Return the (X, Y) coordinate for the center point of the cell that contains the specified text.  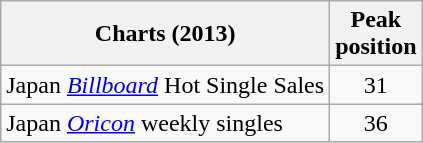
Japan Billboard Hot Single Sales (166, 85)
31 (376, 85)
Peakposition (376, 34)
Charts (2013) (166, 34)
Japan Oricon weekly singles (166, 123)
36 (376, 123)
